Return (X, Y) of the center of cell containing provided text 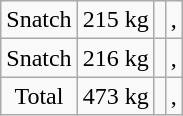
216 kg (116, 58)
473 kg (116, 96)
215 kg (116, 20)
Total (39, 96)
